Scan for the cell matching the given text and deliver its [x, y] coordinate at center. 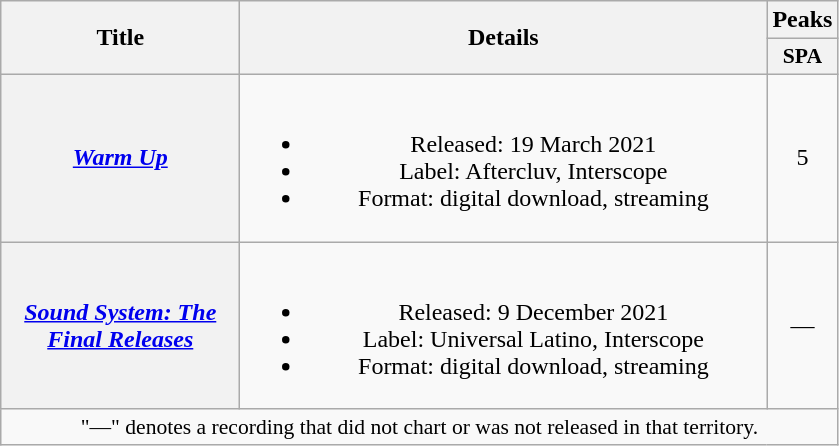
Details [504, 38]
"—" denotes a recording that did not chart or was not released in that territory. [420, 427]
— [802, 326]
Warm Up [120, 158]
Released: 19 March 2021Label: Aftercluv, InterscopeFormat: digital download, streaming [504, 158]
Released: 9 December 2021Label: Universal Latino, InterscopeFormat: digital download, streaming [504, 326]
Peaks [802, 20]
5 [802, 158]
Title [120, 38]
SPA [802, 57]
Sound System: The Final Releases [120, 326]
